For the text-containing cell, return its midpoint in (x, y) coordinate format. 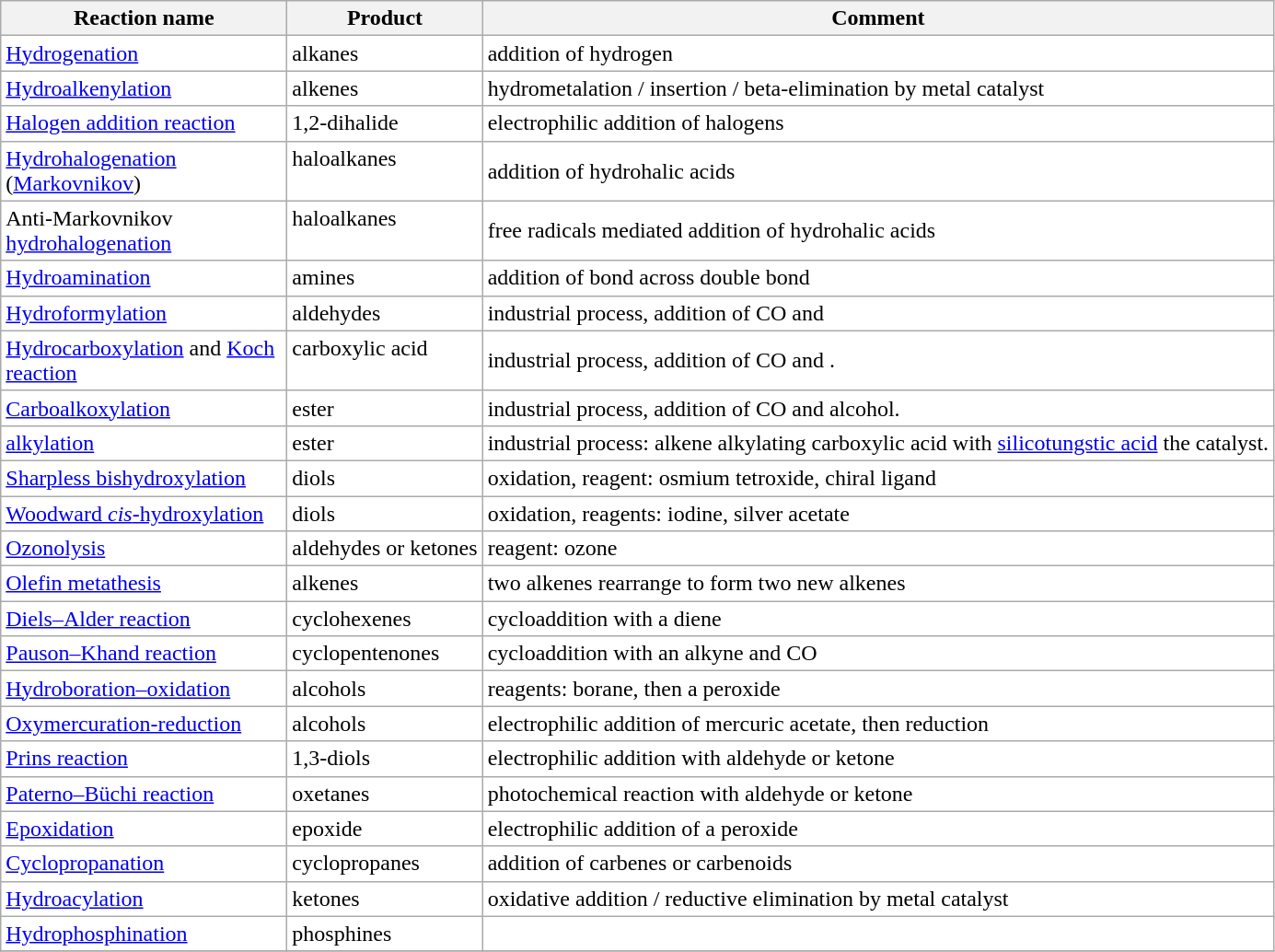
industrial process, addition of CO and . (878, 361)
Ozonolysis (144, 549)
Comment (878, 18)
Hydrocarboxylation and Koch reaction (144, 361)
Hydroacylation (144, 899)
Product (385, 18)
Hydroalkenylation (144, 88)
Carboalkoxylation (144, 408)
addition of carbenes or carbenoids (878, 864)
Epoxidation (144, 829)
electrophilic addition of mercuric acetate, then reduction (878, 724)
reagent: ozone (878, 549)
Paterno–Büchi reaction (144, 794)
aldehydes or ketones (385, 549)
Pauson–Khand reaction (144, 654)
industrial process: alkene alkylating carboxylic acid with silicotungstic acid the catalyst. (878, 443)
reagents: borane, then a peroxide (878, 689)
electrophilic addition with aldehyde or ketone (878, 759)
two alkenes rearrange to form two new alkenes (878, 584)
Diels–Alder reaction (144, 619)
Hydrogenation (144, 53)
industrial process, addition of CO and (878, 313)
addition of hydrogen (878, 53)
cyclopropanes (385, 864)
oxidative addition / reductive elimination by metal catalyst (878, 899)
cycloaddition with an alkyne and CO (878, 654)
oxetanes (385, 794)
Reaction name (144, 18)
Anti-Markovnikov hydrohalogenation (144, 230)
Hydroamination (144, 278)
addition of hydrohalic acids (878, 171)
epoxide (385, 829)
carboxylic acid (385, 361)
aldehydes (385, 313)
Hydrophosphination (144, 934)
alkanes (385, 53)
hydrometalation / insertion / beta-elimination by metal catalyst (878, 88)
addition of bond across double bond (878, 278)
Hydrohalogenation (Markovnikov) (144, 171)
electrophilic addition of halogens (878, 123)
Sharpless bishydroxylation (144, 478)
cyclohexenes (385, 619)
Woodward cis-hydroxylation (144, 513)
Hydroformylation (144, 313)
oxidation, reagent: osmium tetroxide, chiral ligand (878, 478)
electrophilic addition of a peroxide (878, 829)
Olefin metathesis (144, 584)
ketones (385, 899)
phosphines (385, 934)
Halogen addition reaction (144, 123)
Prins reaction (144, 759)
free radicals mediated addition of hydrohalic acids (878, 230)
photochemical reaction with aldehyde or ketone (878, 794)
cycloaddition with a diene (878, 619)
cyclopentenones (385, 654)
oxidation, reagents: iodine, silver acetate (878, 513)
Oxymercuration-reduction (144, 724)
Hydroboration–oxidation (144, 689)
1,2-dihalide (385, 123)
Cyclopropanation (144, 864)
industrial process, addition of CO and alcohol. (878, 408)
amines (385, 278)
1,3-diols (385, 759)
alkylation (144, 443)
